Scan for the cell matching the given text and deliver its (x, y) coordinate at center. 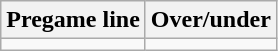
Pregame line (74, 20)
Over/under (210, 20)
